Locate the cell with the specified text and output its [x, y] center coordinate. 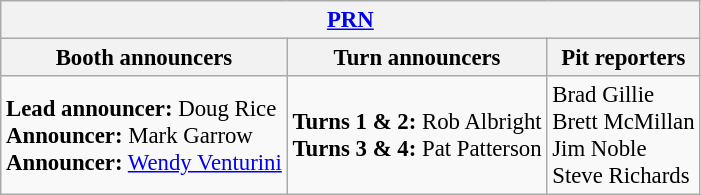
Turns 1 & 2: Rob AlbrightTurns 3 & 4: Pat Patterson [417, 136]
Pit reporters [624, 58]
Brad GillieBrett McMillanJim NobleSteve Richards [624, 136]
PRN [350, 20]
Lead announcer: Doug RiceAnnouncer: Mark GarrowAnnouncer: Wendy Venturini [144, 136]
Booth announcers [144, 58]
Turn announcers [417, 58]
